Scan for the cell matching the given text and deliver its [x, y] coordinate at center. 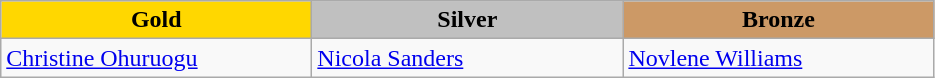
Bronze [778, 20]
Gold [156, 20]
Nicola Sanders [468, 58]
Silver [468, 20]
Novlene Williams [778, 58]
Christine Ohuruogu [156, 58]
